Scan for the cell matching the given text and deliver its [x, y] coordinate at center. 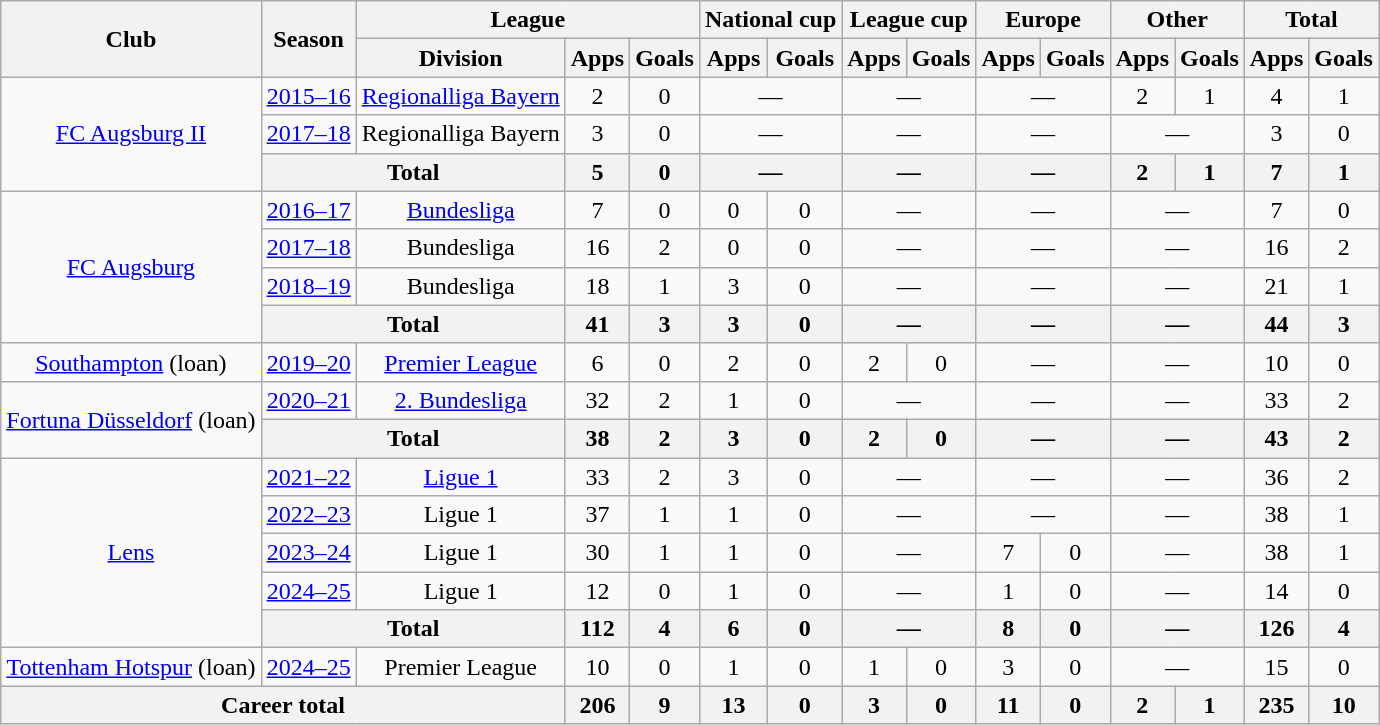
30 [597, 553]
13 [733, 705]
2023–24 [308, 553]
Southampton (loan) [131, 362]
18 [597, 286]
112 [597, 629]
2022–23 [308, 515]
Other [1177, 20]
2. Bundesliga [460, 400]
Career total [283, 705]
5 [597, 172]
43 [1276, 438]
FC Augsburg [131, 267]
37 [597, 515]
15 [1276, 667]
2015–16 [308, 96]
206 [597, 705]
21 [1276, 286]
2016–17 [308, 210]
FC Augsburg II [131, 134]
36 [1276, 477]
9 [665, 705]
Division [460, 58]
National cup [770, 20]
2020–21 [308, 400]
235 [1276, 705]
2018–19 [308, 286]
44 [1276, 324]
11 [1008, 705]
14 [1276, 591]
126 [1276, 629]
League [528, 20]
2021–22 [308, 477]
12 [597, 591]
Fortuna Düsseldorf (loan) [131, 419]
Season [308, 39]
41 [597, 324]
2019–20 [308, 362]
Club [131, 39]
32 [597, 400]
8 [1008, 629]
Europe [1043, 20]
Lens [131, 553]
League cup [909, 20]
Tottenham Hotspur (loan) [131, 667]
